Extract the (X, Y) coordinate from the center of the cell holding the provided text.  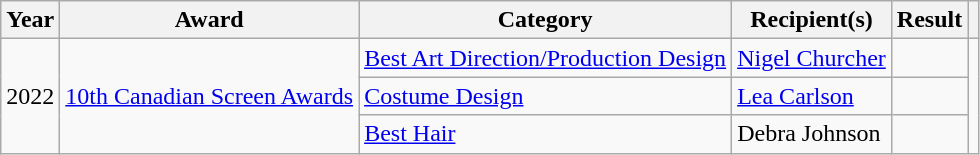
Category (546, 20)
Nigel Churcher (812, 58)
Costume Design (546, 96)
2022 (30, 96)
Year (30, 20)
Debra Johnson (812, 134)
10th Canadian Screen Awards (210, 96)
Award (210, 20)
Lea Carlson (812, 96)
Recipient(s) (812, 20)
Best Hair (546, 134)
Result (929, 20)
Best Art Direction/Production Design (546, 58)
